Extract the (X, Y) coordinate from the center of the cell holding the provided text.  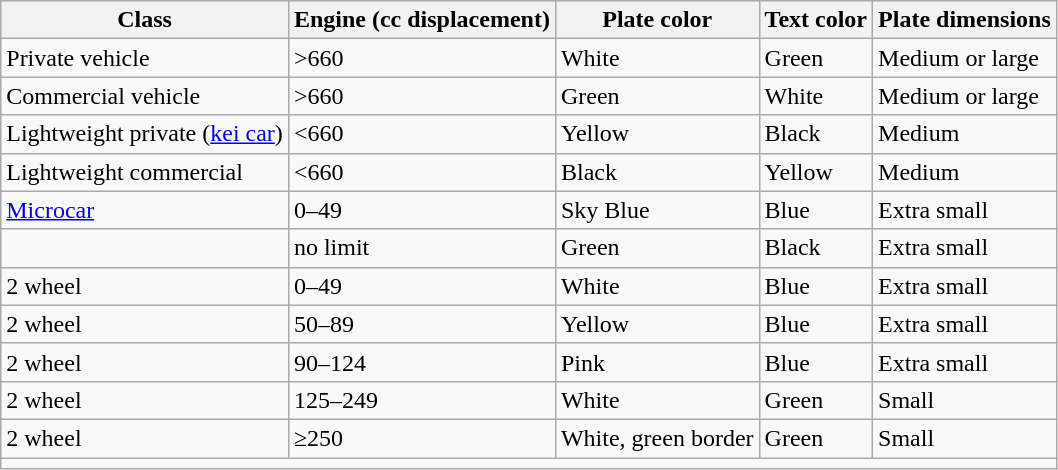
Sky Blue (657, 210)
125–249 (422, 400)
Commercial vehicle (145, 96)
Lightweight private (kei car) (145, 134)
≥250 (422, 438)
Text color (816, 20)
Plate color (657, 20)
White, green border (657, 438)
Lightweight commercial (145, 172)
90–124 (422, 362)
Microcar (145, 210)
Pink (657, 362)
Private vehicle (145, 58)
Engine (cc displacement) (422, 20)
no limit (422, 248)
Plate dimensions (965, 20)
Class (145, 20)
50–89 (422, 324)
